Scan for the cell matching the given text and deliver its (x, y) coordinate at center. 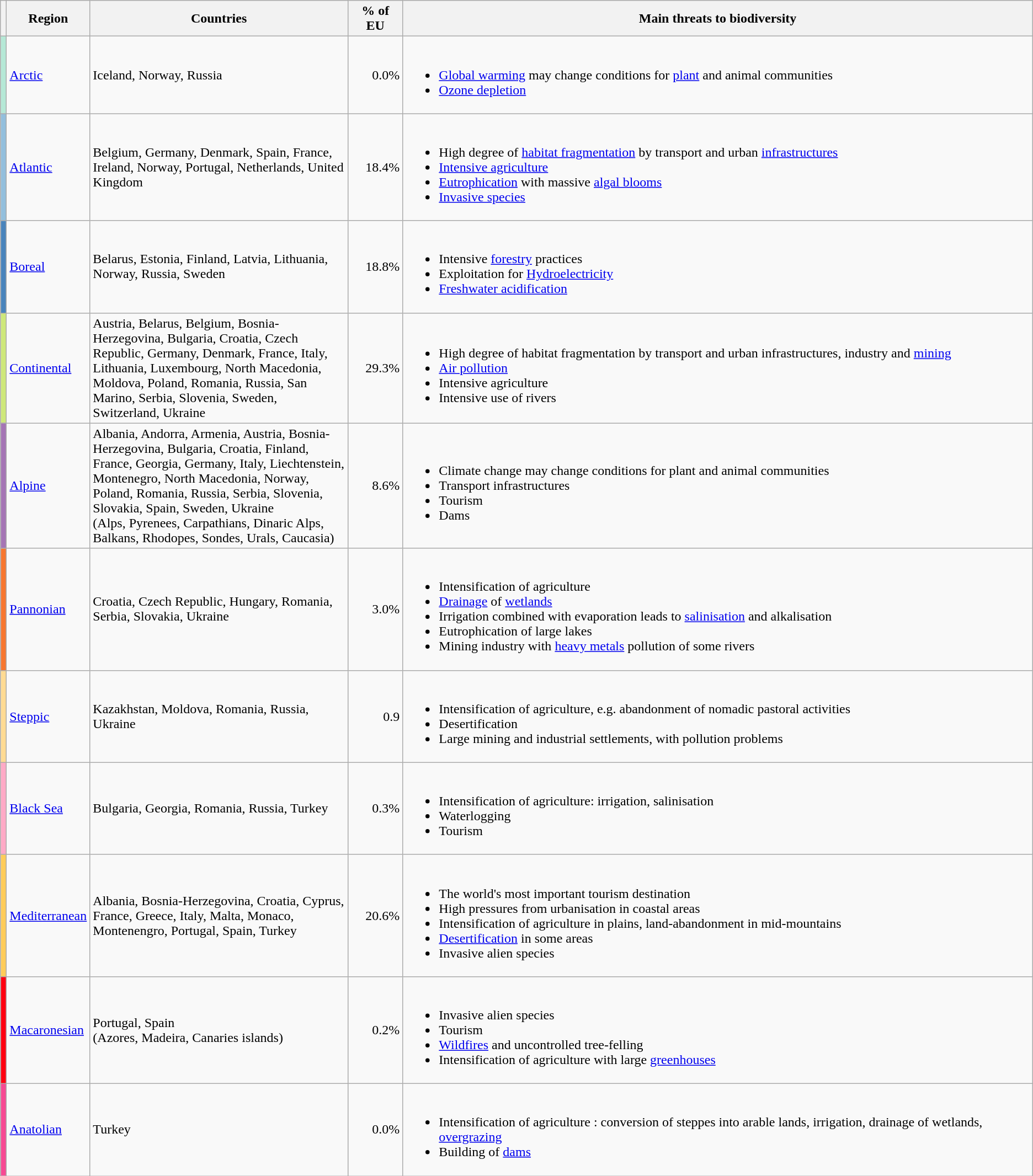
Intensification of agriculture: irrigation, salinisationWaterloggingTourism (717, 809)
Boreal (49, 267)
Portugal, Spain(Azores, Madeira, Canaries islands) (219, 1030)
Climate change may change conditions for plant and animal communitiesTransport infrastructuresTourismDams (717, 485)
3.0% (375, 609)
Main threats to biodiversity (717, 19)
Belarus, Estonia, Finland, Latvia, Lithuania, Norway, Russia, Sweden (219, 267)
Turkey (219, 1130)
Belgium, Germany, Denmark, Spain, France, Ireland, Norway, Portugal, Netherlands, United Kingdom (219, 167)
Alpine (49, 485)
Global warming may change conditions for plant and animal communitiesOzone depletion (717, 75)
Anatolian (49, 1130)
Black Sea (49, 809)
8.6% (375, 485)
0.9 (375, 716)
Bulgaria, Georgia, Romania, Russia, Turkey (219, 809)
Atlantic (49, 167)
0.3% (375, 809)
Invasive alien speciesTourismWildfires and uncontrolled tree-fellingIntensification of agriculture with large greenhouses (717, 1030)
Pannonian (49, 609)
Intensive forestry practicesExploitation for HydroelectricityFreshwater acidification (717, 267)
Mediterranean (49, 916)
0.2% (375, 1030)
29.3% (375, 368)
Iceland, Norway, Russia (219, 75)
Continental (49, 368)
Arctic (49, 75)
Macaronesian (49, 1030)
Albania, Bosnia-Herzegovina, Croatia, Cyprus, France, Greece, Italy, Malta, Monaco, Montenengro, Portugal, Spain, Turkey (219, 916)
Countries (219, 19)
Region (49, 19)
Intensification of agriculture : conversion of steppes into arable lands, irrigation, drainage of wetlands, overgrazingBuilding of dams (717, 1130)
Kazakhstan, Moldova, Romania, Russia, Ukraine (219, 716)
18.8% (375, 267)
18.4% (375, 167)
Steppic (49, 716)
% of EU (375, 19)
Croatia, Czech Republic, Hungary, Romania, Serbia, Slovakia, Ukraine (219, 609)
20.6% (375, 916)
